Scan for the cell matching the given text and deliver its [x, y] coordinate at center. 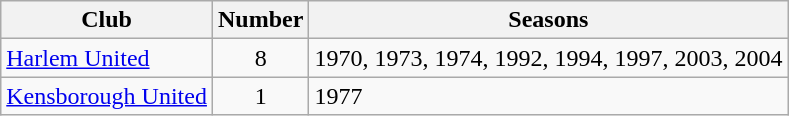
8 [260, 58]
Seasons [548, 20]
1970, 1973, 1974, 1992, 1994, 1997, 2003, 2004 [548, 58]
1 [260, 96]
1977 [548, 96]
Kensborough United [107, 96]
Harlem United [107, 58]
Club [107, 20]
Number [260, 20]
